For the text-containing cell, return its midpoint in (X, Y) coordinate format. 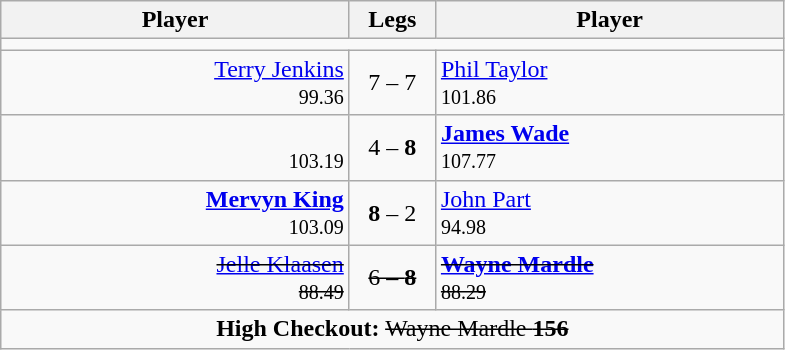
7 – 7 (392, 82)
Wayne Mardle 88.29 (610, 278)
Mervyn King 103.09 (176, 212)
John Part 94.98 (610, 212)
4 – 8 (392, 148)
Jelle Klaasen 88.49 (176, 278)
James Wade 107.77 (610, 148)
6 – 8 (392, 278)
8 – 2 (392, 212)
Legs (392, 20)
Terry Jenkins 99.36 (176, 82)
High Checkout: Wayne Mardle 156 (392, 329)
Phil Taylor 101.86 (610, 82)
103.19 (176, 148)
